For the text-containing cell, return its midpoint in [x, y] coordinate format. 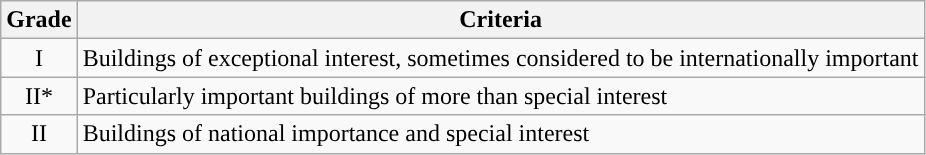
Grade [39, 20]
II* [39, 96]
I [39, 58]
Buildings of exceptional interest, sometimes considered to be internationally important [500, 58]
Particularly important buildings of more than special interest [500, 96]
Buildings of national importance and special interest [500, 134]
II [39, 134]
Criteria [500, 20]
